Provide the [X, Y] coordinate of the cell's center where the given text is located.  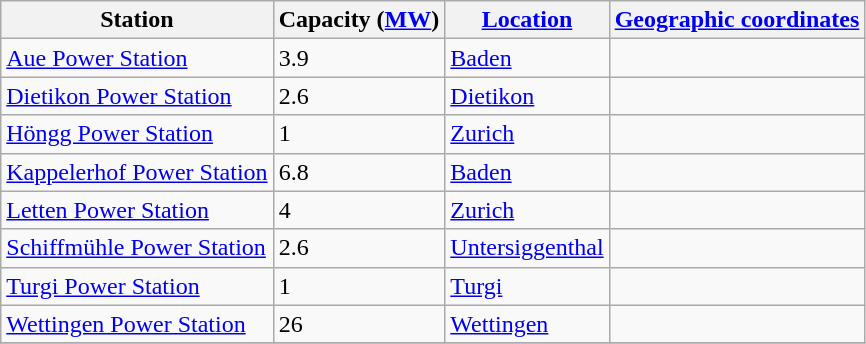
Höngg Power Station [137, 134]
Schiffmühle Power Station [137, 248]
6.8 [359, 172]
Untersiggenthal [527, 248]
Location [527, 20]
Wettingen [527, 324]
Capacity (MW) [359, 20]
Turgi [527, 286]
Geographic coordinates [737, 20]
26 [359, 324]
Dietikon Power Station [137, 96]
Station [137, 20]
Turgi Power Station [137, 286]
3.9 [359, 58]
Letten Power Station [137, 210]
4 [359, 210]
Kappelerhof Power Station [137, 172]
Dietikon [527, 96]
Wettingen Power Station [137, 324]
Aue Power Station [137, 58]
